Pinpoint the cell where the given text exists, returning its [x, y] midpoint coordinate. 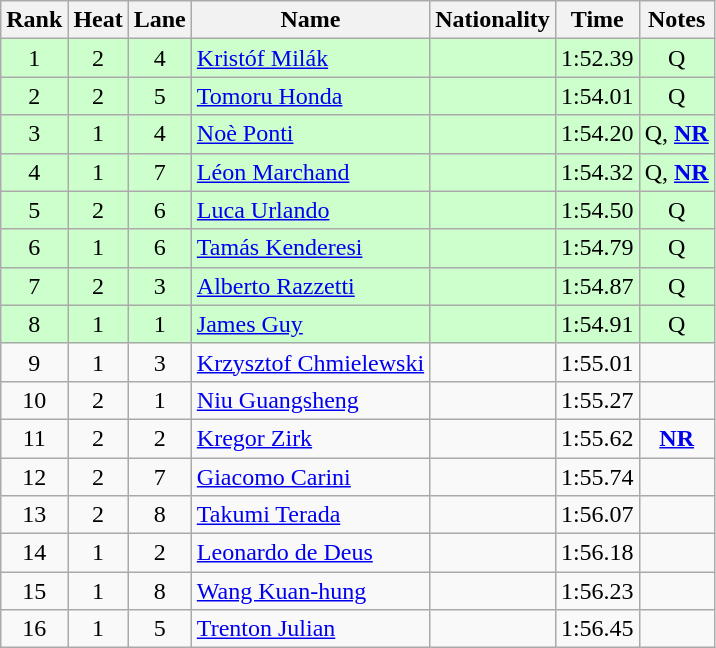
Tomoru Honda [310, 96]
Alberto Razzetti [310, 286]
13 [34, 515]
Notes [676, 20]
1:54.01 [597, 96]
Heat [98, 20]
11 [34, 438]
Lane [160, 20]
Rank [34, 20]
Léon Marchand [310, 172]
1:54.20 [597, 134]
Leonardo de Deus [310, 553]
Wang Kuan-hung [310, 591]
Trenton Julian [310, 629]
1:56.07 [597, 515]
15 [34, 591]
1:56.23 [597, 591]
Kristóf Milák [310, 58]
12 [34, 477]
1:55.62 [597, 438]
Tamás Kenderesi [310, 248]
James Guy [310, 324]
1:54.87 [597, 286]
Niu Guangsheng [310, 400]
Time [597, 20]
Takumi Terada [310, 515]
Giacomo Carini [310, 477]
NR [676, 438]
Kregor Zirk [310, 438]
10 [34, 400]
Name [310, 20]
1:55.74 [597, 477]
1:56.18 [597, 553]
1:54.91 [597, 324]
1:56.45 [597, 629]
16 [34, 629]
1:55.01 [597, 362]
1:54.50 [597, 210]
1:52.39 [597, 58]
Krzysztof Chmielewski [310, 362]
1:54.32 [597, 172]
Nationality [493, 20]
Luca Urlando [310, 210]
14 [34, 553]
1:54.79 [597, 248]
Noè Ponti [310, 134]
9 [34, 362]
1:55.27 [597, 400]
